Return the [X, Y] coordinate for the center point of the cell that contains the specified text.  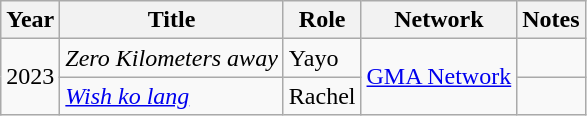
2023 [30, 77]
Title [172, 20]
Rachel [322, 96]
Zero Kilometers away [172, 58]
Year [30, 20]
Notes [551, 20]
Wish ko lang [172, 96]
Yayo [322, 58]
GMA Network [439, 77]
Role [322, 20]
Network [439, 20]
